Capture the cell that displays the provided text and extract its (x, y) central coordinate. 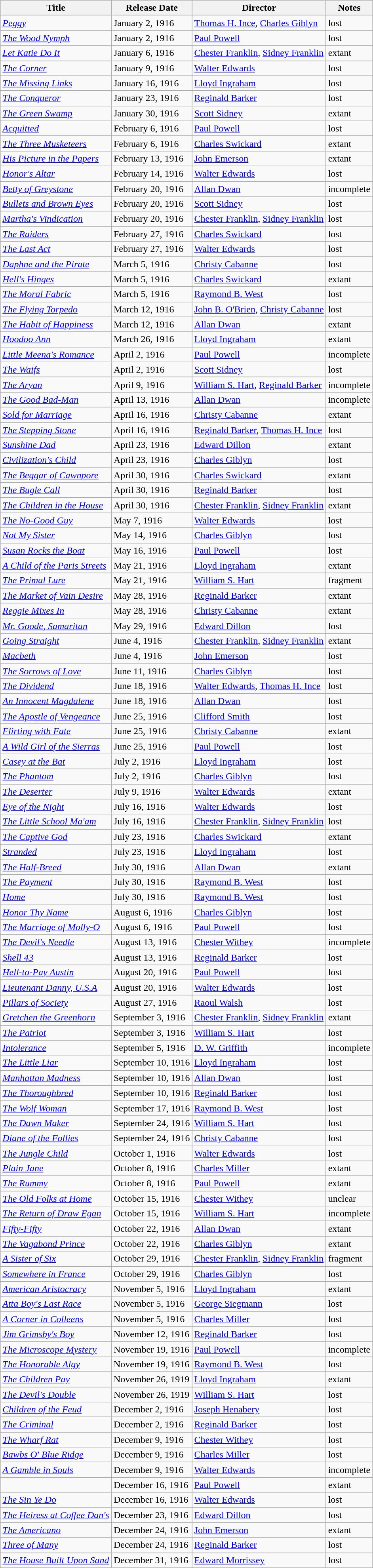
Three of Many (56, 1545)
Stranded (56, 852)
Not My Sister (56, 535)
The Primal Lure (56, 580)
John B. O'Brien, Christy Cabanne (259, 309)
Reginald Barker, Thomas H. Ince (259, 430)
The Americano (56, 1530)
The Three Musketeers (56, 143)
The Honorable Algy (56, 1364)
Shell 43 (56, 957)
The Wolf Woman (56, 1108)
Director (259, 8)
The Corner (56, 68)
Let Katie Do It (56, 53)
Edward Morrissey (259, 1560)
The Little School Ma'am (56, 822)
Children of the Feud (56, 1410)
November 12, 1916 (152, 1334)
Susan Rocks the Boat (56, 550)
July 9, 1916 (152, 792)
The Aryan (56, 384)
Mr. Goode, Samaritan (56, 626)
Sold for Marriage (56, 415)
Honor's Altar (56, 173)
May 14, 1916 (152, 535)
The Wharf Rat (56, 1440)
June 11, 1916 (152, 671)
January 16, 1916 (152, 83)
Civilization's Child (56, 460)
Intolerance (56, 1048)
American Aristocracy (56, 1289)
The Sin Ye Do (56, 1500)
Casey at the Bat (56, 761)
A Gamble in Souls (56, 1470)
The Green Swamp (56, 113)
Somewhere in France (56, 1274)
December 31, 1916 (152, 1560)
Lieutenant Danny, U.S.A (56, 988)
Manhattan Madness (56, 1078)
The Payment (56, 882)
The Return of Draw Egan (56, 1214)
Sunshine Dad (56, 445)
Notes (349, 8)
The Heiress at Coffee Dan's (56, 1515)
The Stepping Stone (56, 430)
The Dawn Maker (56, 1123)
Release Date (152, 8)
Hoodoo Ann (56, 339)
May 29, 1916 (152, 626)
January 6, 1916 (152, 53)
The Waifs (56, 369)
A Corner in Colleens (56, 1319)
An Innocent Magdalene (56, 701)
Reggie Mixes In (56, 611)
The Habit of Happiness (56, 324)
The Half-Breed (56, 867)
The Moral Fabric (56, 294)
Fifty-Fifty (56, 1229)
The Devil's Double (56, 1394)
The Vagabond Prince (56, 1244)
December 23, 1916 (152, 1515)
The Little Liar (56, 1063)
Honor Thy Name (56, 912)
The Old Folks at Home (56, 1199)
The Jungle Child (56, 1153)
The Conqueror (56, 98)
August 27, 1916 (152, 1003)
Eye of the Night (56, 807)
Gretchen the Greenhorn (56, 1018)
October 1, 1916 (152, 1153)
January 30, 1916 (152, 113)
Clifford Smith (259, 716)
Betty of Greystone (56, 189)
Hell's Hinges (56, 279)
Martha's Vindication (56, 219)
Atta Boy's Last Race (56, 1304)
September 17, 1916 (152, 1108)
unclear (349, 1199)
The Phantom (56, 776)
The Dividend (56, 686)
Going Straight (56, 641)
January 23, 1916 (152, 98)
D. W. Griffith (259, 1048)
The Rummy (56, 1184)
The Children Pay (56, 1379)
The Criminal (56, 1425)
William S. Hart, Reginald Barker (259, 384)
The Sorrows of Love (56, 671)
January 9, 1916 (152, 68)
A Sister of Six (56, 1259)
Macbeth (56, 656)
A Child of the Paris Streets (56, 565)
Home (56, 897)
Peggy (56, 23)
Joseph Henabery (259, 1410)
February 13, 1916 (152, 158)
The Devil's Needle (56, 942)
A Wild Girl of the Sierras (56, 746)
The No-Good Guy (56, 520)
The Good Bad-Man (56, 400)
April 9, 1916 (152, 384)
The Captive God (56, 837)
Walter Edwards, Thomas H. Ince (259, 686)
The Market of Vain Desire (56, 596)
Title (56, 8)
Bawbs O' Blue Ridge (56, 1455)
Acquitted (56, 128)
Pillars of Society (56, 1003)
The Patriot (56, 1033)
Bullets and Brown Eyes (56, 204)
April 13, 1916 (152, 400)
The Children in the House (56, 505)
The House Built Upon Sand (56, 1560)
George Siegmann (259, 1304)
The Deserter (56, 792)
September 5, 1916 (152, 1048)
February 14, 1916 (152, 173)
Diane of the Follies (56, 1138)
Raoul Walsh (259, 1003)
Flirting with Fate (56, 731)
The Flying Torpedo (56, 309)
May 16, 1916 (152, 550)
The Thoroughbred (56, 1093)
The Apostle of Vengeance (56, 716)
The Missing Links (56, 83)
The Last Act (56, 249)
The Beggar of Cawnpore (56, 475)
The Bugle Call (56, 490)
Jim Grimsby's Boy (56, 1334)
March 26, 1916 (152, 339)
Daphne and the Pirate (56, 264)
Thomas H. Ince, Charles Giblyn (259, 23)
Hell-to-Pay Austin (56, 972)
The Wood Nymph (56, 38)
The Microscope Mystery (56, 1349)
Plain Jane (56, 1168)
The Marriage of Molly-O (56, 927)
The Raiders (56, 234)
May 7, 1916 (152, 520)
His Picture in the Papers (56, 158)
Little Meena's Romance (56, 354)
